Capture the cell that displays the provided text and extract its (X, Y) central coordinate. 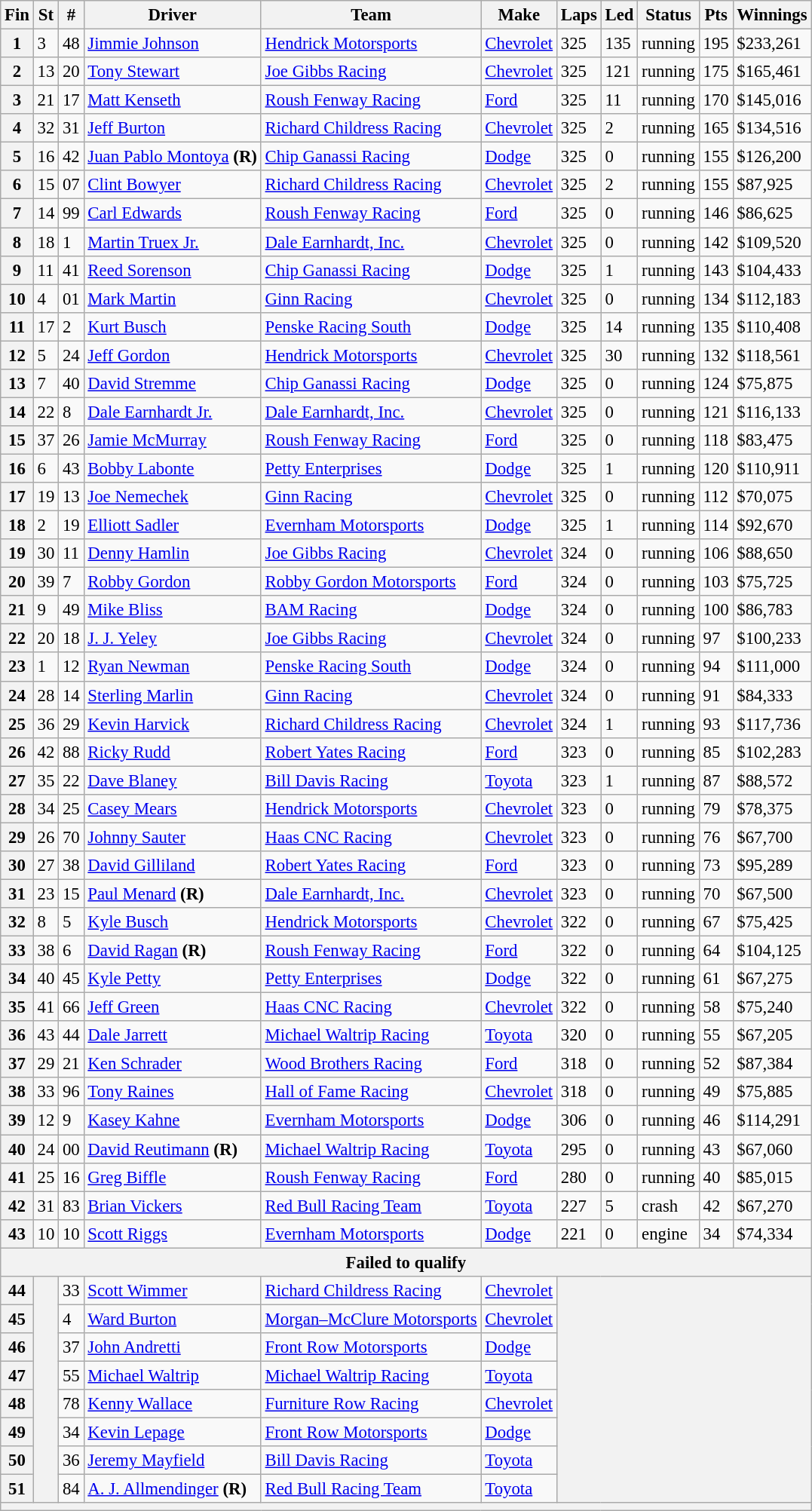
132 (716, 355)
61 (716, 979)
Laps (579, 15)
BAM Racing (371, 610)
$87,384 (772, 1064)
Sterling Marlin (172, 695)
$88,572 (772, 780)
Mark Martin (172, 299)
Status (668, 15)
$67,060 (772, 1149)
J. J. Yeley (172, 639)
195 (716, 44)
$92,670 (772, 526)
David Stremme (172, 384)
engine (668, 1234)
Robby Gordon Motorsports (371, 582)
134 (716, 299)
David Ragan (R) (172, 951)
146 (716, 213)
Scott Wimmer (172, 1291)
Ken Schrader (172, 1064)
$83,475 (772, 440)
143 (716, 270)
Ryan Newman (172, 667)
$109,520 (772, 242)
Carl Edwards (172, 213)
Led (620, 15)
$75,875 (772, 384)
64 (716, 951)
$86,783 (772, 610)
Tony Raines (172, 1093)
50 (17, 1460)
Kurt Busch (172, 326)
$117,736 (772, 724)
$95,289 (772, 866)
Denny Hamlin (172, 553)
170 (716, 100)
$67,270 (772, 1206)
Michael Waltrip (172, 1375)
Jeff Burton (172, 128)
106 (716, 553)
$67,700 (772, 837)
165 (716, 128)
Make (519, 15)
83 (71, 1206)
Jeff Gordon (172, 355)
David Reutimann (R) (172, 1149)
Juan Pablo Montoya (R) (172, 157)
Kyle Petty (172, 979)
96 (71, 1093)
Winnings (772, 15)
118 (716, 440)
320 (579, 1035)
97 (716, 639)
58 (716, 1007)
Kasey Kahne (172, 1120)
Brian Vickers (172, 1206)
Elliott Sadler (172, 526)
Fin (17, 15)
Robby Gordon (172, 582)
$67,275 (772, 979)
$75,425 (772, 922)
Failed to qualify (406, 1262)
Scott Riggs (172, 1234)
52 (716, 1064)
Dale Earnhardt Jr. (172, 412)
Jeremy Mayfield (172, 1460)
Kenny Wallace (172, 1404)
$145,016 (772, 100)
295 (579, 1149)
$87,925 (772, 185)
Jeff Green (172, 1007)
Casey Mears (172, 809)
00 (71, 1149)
47 (17, 1375)
$165,461 (772, 72)
$75,240 (772, 1007)
David Gilliland (172, 866)
$118,561 (772, 355)
# (71, 15)
114 (716, 526)
St (45, 15)
Joe Nemechek (172, 497)
Jimmie Johnson (172, 44)
94 (716, 667)
$116,133 (772, 412)
100 (716, 610)
Kevin Lepage (172, 1433)
Wood Brothers Racing (371, 1064)
142 (716, 242)
175 (716, 72)
$104,125 (772, 951)
John Andretti (172, 1347)
Driver (172, 15)
$112,183 (772, 299)
$100,233 (772, 639)
$110,408 (772, 326)
78 (71, 1404)
$114,291 (772, 1120)
88 (71, 752)
$111,000 (772, 667)
87 (716, 780)
$134,516 (772, 128)
Paul Menard (R) (172, 893)
A. J. Allmendinger (R) (172, 1489)
84 (71, 1489)
306 (579, 1120)
$126,200 (772, 157)
Morgan–McClure Motorsports (371, 1319)
99 (71, 213)
Matt Kenseth (172, 100)
crash (668, 1206)
$74,334 (772, 1234)
$75,725 (772, 582)
$233,261 (772, 44)
$78,375 (772, 809)
$102,283 (772, 752)
$67,205 (772, 1035)
221 (579, 1234)
91 (716, 695)
66 (71, 1007)
Reed Sorenson (172, 270)
103 (716, 582)
Bobby Labonte (172, 468)
280 (579, 1177)
Greg Biffle (172, 1177)
$70,075 (772, 497)
01 (71, 299)
112 (716, 497)
$67,500 (772, 893)
120 (716, 468)
Kevin Harvick (172, 724)
Clint Bowyer (172, 185)
Martin Truex Jr. (172, 242)
Jamie McMurray (172, 440)
Furniture Row Racing (371, 1404)
93 (716, 724)
$75,885 (772, 1093)
07 (71, 185)
51 (17, 1489)
76 (716, 837)
Pts (716, 15)
Ward Burton (172, 1319)
$104,433 (772, 270)
67 (716, 922)
Tony Stewart (172, 72)
Kyle Busch (172, 922)
Team (371, 15)
$85,015 (772, 1177)
$110,911 (772, 468)
Ricky Rudd (172, 752)
Hall of Fame Racing (371, 1093)
73 (716, 866)
Johnny Sauter (172, 837)
85 (716, 752)
$84,333 (772, 695)
$86,625 (772, 213)
Mike Bliss (172, 610)
124 (716, 384)
79 (716, 809)
Dale Jarrett (172, 1035)
Dave Blaney (172, 780)
227 (579, 1206)
$88,650 (772, 553)
